Scan for the cell matching the given text and deliver its (X, Y) coordinate at center. 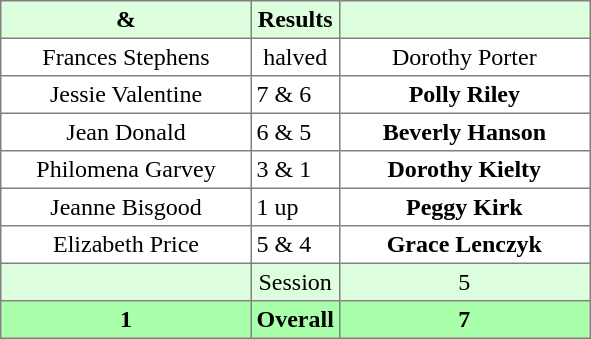
3 & 1 (295, 170)
7 & 6 (295, 95)
Philomena Garvey (126, 170)
7 (464, 320)
Jessie Valentine (126, 95)
Jeanne Bisgood (126, 207)
5 & 4 (295, 245)
Elizabeth Price (126, 245)
Polly Riley (464, 95)
& (126, 20)
Results (295, 20)
Dorothy Porter (464, 57)
Grace Lenczyk (464, 245)
Peggy Kirk (464, 207)
Jean Donald (126, 132)
halved (295, 57)
Beverly Hanson (464, 132)
Session (295, 282)
Frances Stephens (126, 57)
6 & 5 (295, 132)
1 (126, 320)
5 (464, 282)
Overall (295, 320)
1 up (295, 207)
Dorothy Kielty (464, 170)
